Scan for the cell matching the given text and deliver its [x, y] coordinate at center. 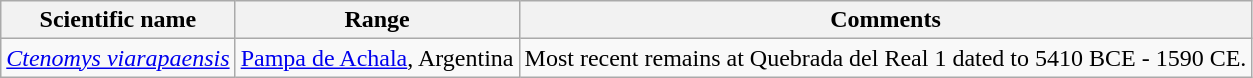
Ctenomys viarapaensis [118, 58]
Scientific name [118, 20]
Comments [886, 20]
Pampa de Achala, Argentina [377, 58]
Range [377, 20]
Most recent remains at Quebrada del Real 1 dated to 5410 BCE - 1590 CE. [886, 58]
